For the text-containing cell, return its midpoint in [x, y] coordinate format. 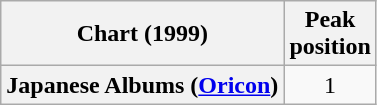
Japanese Albums (Oricon) [142, 85]
1 [330, 85]
Peakposition [330, 34]
Chart (1999) [142, 34]
